For the text-containing cell, return its midpoint in (x, y) coordinate format. 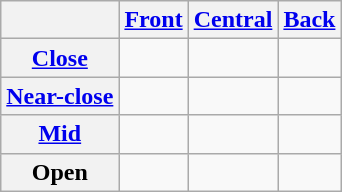
Back (310, 20)
Open (60, 172)
Central (233, 20)
Front (154, 20)
Near-close (60, 96)
Mid (60, 134)
Close (60, 58)
